From the cell containing the given text, extract its center point as (X, Y) coordinate. 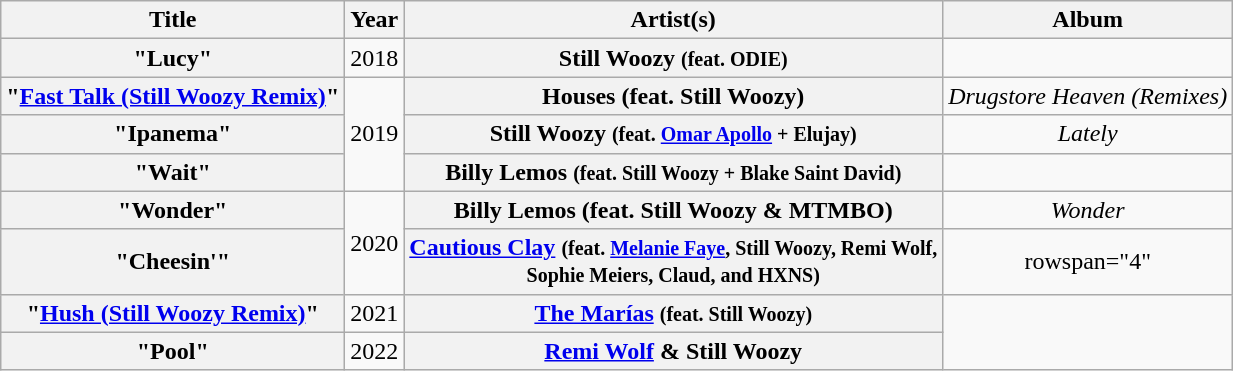
Album (1088, 20)
Drugstore Heaven (Remixes) (1088, 96)
rowspan="4" (1088, 262)
Billy Lemos (feat. Still Woozy & MTMBO) (674, 210)
"Pool" (173, 351)
"Ipanema" (173, 134)
Billy Lemos (feat. Still Woozy + Blake Saint David) (674, 172)
"Wait" (173, 172)
Remi Wolf & Still Woozy (674, 351)
"Cheesin'" (173, 262)
2022 (374, 351)
Artist(s) (674, 20)
"Lucy" (173, 58)
"Hush (Still Woozy Remix)" (173, 313)
2019 (374, 134)
The Marías (feat. Still Woozy) (674, 313)
2021 (374, 313)
Year (374, 20)
"Fast Talk (Still Woozy Remix)" (173, 96)
Still Woozy (feat. Omar Apollo + Elujay) (674, 134)
2020 (374, 242)
Cautious Clay (feat. Melanie Faye, Still Woozy, Remi Wolf,Sophie Meiers, Claud, and HXNS) (674, 262)
Title (173, 20)
Wonder (1088, 210)
"Wonder" (173, 210)
Lately (1088, 134)
Houses (feat. Still Woozy) (674, 96)
Still Woozy (feat. ODIE) (674, 58)
2018 (374, 58)
